Determine the (X, Y) coordinate at the center of the cell enclosing the given text.  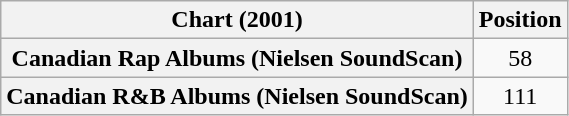
58 (520, 58)
Canadian Rap Albums (Nielsen SoundScan) (238, 58)
111 (520, 96)
Position (520, 20)
Chart (2001) (238, 20)
Canadian R&B Albums (Nielsen SoundScan) (238, 96)
